Identify which cell holds the provided text, then report its [x, y] central coordinate. 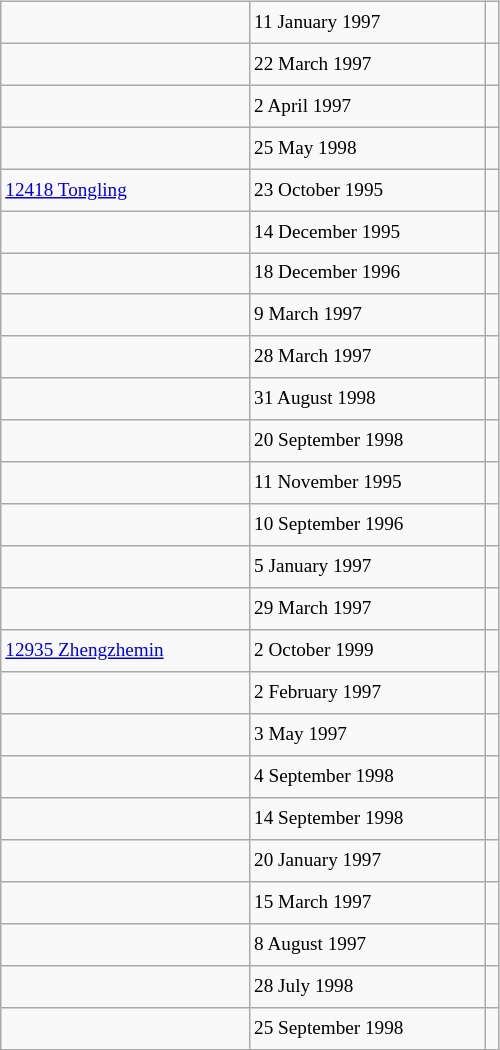
9 March 1997 [368, 315]
20 January 1997 [368, 861]
14 September 1998 [368, 819]
15 March 1997 [368, 902]
28 March 1997 [368, 357]
11 November 1995 [368, 483]
12935 Zhengzhemin [126, 651]
25 September 1998 [368, 1028]
5 January 1997 [368, 567]
2 February 1997 [368, 693]
20 September 1998 [368, 441]
4 September 1998 [368, 777]
2 October 1999 [368, 651]
8 August 1997 [368, 944]
18 December 1996 [368, 274]
29 March 1997 [368, 609]
22 March 1997 [368, 64]
14 December 1995 [368, 232]
10 September 1996 [368, 525]
31 August 1998 [368, 399]
23 October 1995 [368, 190]
3 May 1997 [368, 735]
2 April 1997 [368, 106]
12418 Tongling [126, 190]
28 July 1998 [368, 986]
11 January 1997 [368, 22]
25 May 1998 [368, 148]
